Return the (x, y) coordinate for the center point of the cell that contains the specified text.  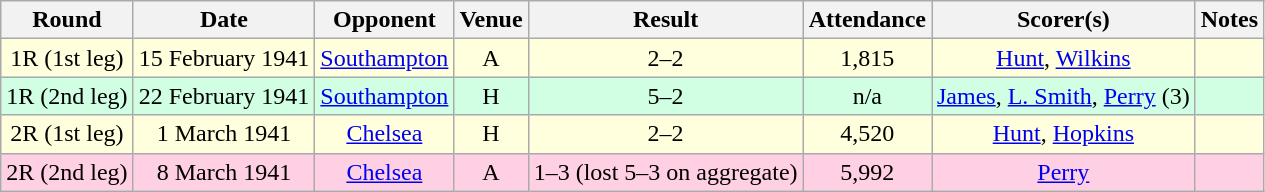
15 February 1941 (224, 58)
Hunt, Wilkins (1064, 58)
5–2 (666, 96)
1–3 (lost 5–3 on aggregate) (666, 172)
4,520 (867, 134)
Scorer(s) (1064, 20)
1 March 1941 (224, 134)
Notes (1229, 20)
5,992 (867, 172)
Date (224, 20)
James, L. Smith, Perry (3) (1064, 96)
1R (2nd leg) (67, 96)
1R (1st leg) (67, 58)
Venue (491, 20)
Hunt, Hopkins (1064, 134)
Result (666, 20)
8 March 1941 (224, 172)
Opponent (384, 20)
2R (2nd leg) (67, 172)
1,815 (867, 58)
Perry (1064, 172)
n/a (867, 96)
Attendance (867, 20)
2R (1st leg) (67, 134)
Round (67, 20)
22 February 1941 (224, 96)
